Extract the [X, Y] coordinate from the center of the cell holding the provided text.  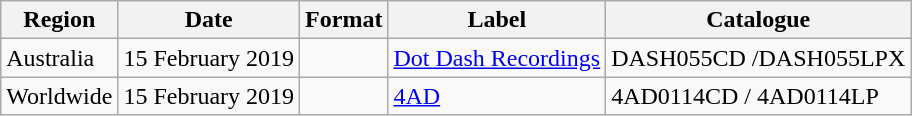
DASH055CD /DASH055LPX [758, 58]
Australia [60, 58]
4AD0114CD / 4AD0114LP [758, 96]
Format [344, 20]
Dot Dash Recordings [497, 58]
Date [209, 20]
Catalogue [758, 20]
Label [497, 20]
Region [60, 20]
Worldwide [60, 96]
4AD [497, 96]
